Output the (X, Y) coordinate of the center of the cell containing the given text.  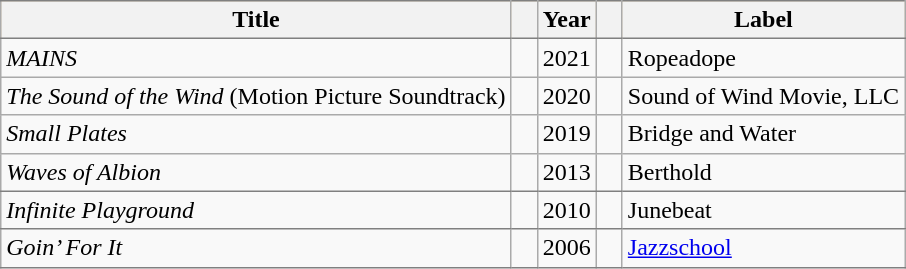
2013 (566, 172)
2010 (566, 210)
Label (763, 20)
Waves of Albion (256, 172)
Ropeadope (763, 58)
2021 (566, 58)
Berthold (763, 172)
Jazzschool (763, 248)
Title (256, 20)
Infinite Playground (256, 210)
The Sound of the Wind (Motion Picture Soundtrack) (256, 96)
Junebeat (763, 210)
Bridge and Water (763, 134)
2019 (566, 134)
Sound of Wind Movie, LLC (763, 96)
Goin’ For It (256, 248)
MAINS (256, 58)
2006 (566, 248)
Year (566, 20)
Small Plates (256, 134)
2020 (566, 96)
